Extract the (X, Y) coordinate from the center of the cell holding the provided text.  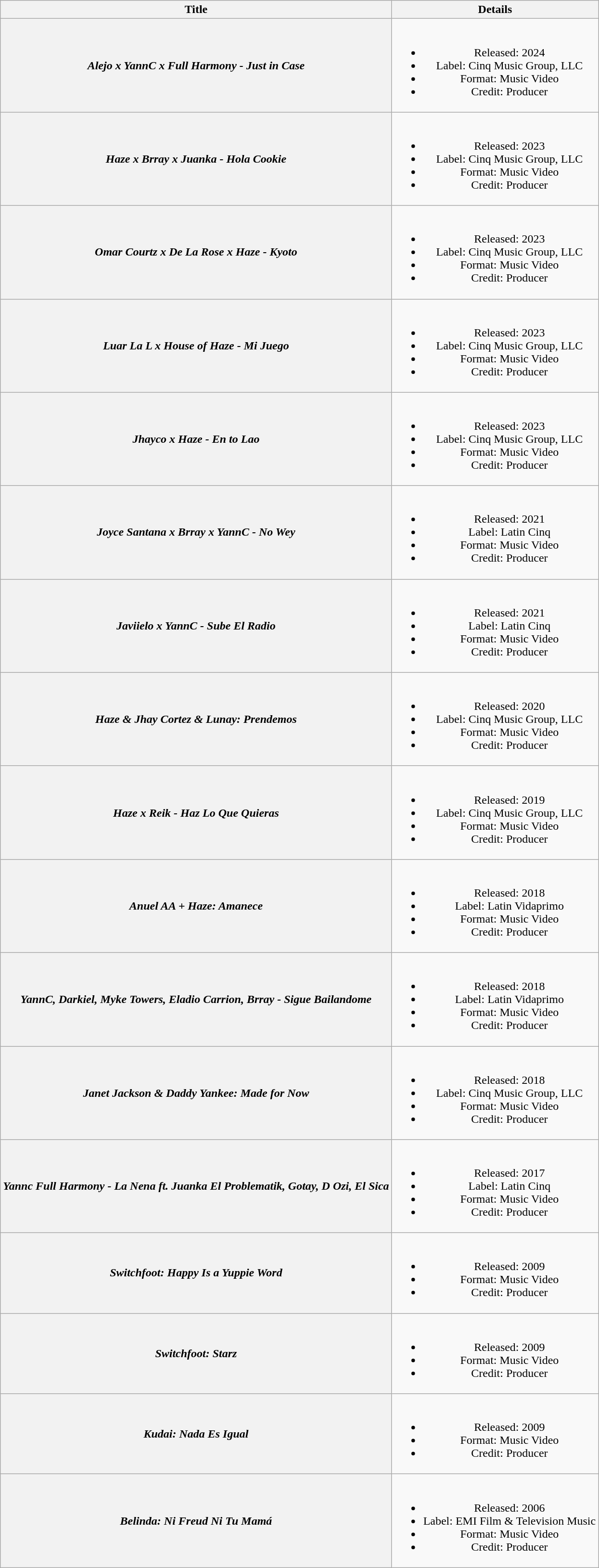
Switchfoot: Happy Is a Yuppie Word (196, 1273)
Haze x Reik - Haz Lo Que Quieras (196, 812)
Haze & Jhay Cortez & Lunay: Prendemos (196, 719)
Kudai: Nada Es Igual (196, 1434)
Released: 2019Label: Cinq Music Group, LLCFormat: Music VideoCredit: Producer (495, 812)
Luar La L x House of Haze - Mi Juego (196, 346)
Anuel AA + Haze: Amanece (196, 906)
Javiielo x YannC - Sube El Radio (196, 626)
Omar Courtz x De La Rose x Haze - Kyoto (196, 252)
Belinda: Ni Freud Ni Tu Mamá (196, 1521)
Haze x Brray x Juanka - Hola Cookie (196, 159)
Switchfoot: Starz (196, 1353)
Details (495, 10)
Released: 2024Label: Cinq Music Group, LLCFormat: Music VideoCredit: Producer (495, 65)
Joyce Santana x Brray x YannC - No Wey (196, 532)
Jhayco x Haze - En to Lao (196, 439)
Yannc Full Harmony - La Nena ft. Juanka El Problematik, Gotay, D Ozi, El Sica (196, 1186)
Released: 2020Label: Cinq Music Group, LLCFormat: Music VideoCredit: Producer (495, 719)
Released: 2006Label: EMI Film & Television MusicFormat: Music VideoCredit: Producer (495, 1521)
YannC, Darkiel, Myke Towers, Eladio Carrion, Brray - Sigue Bailandome (196, 999)
Janet Jackson & Daddy Yankee: Made for Now (196, 1093)
Released: 2018Label: Cinq Music Group, LLCFormat: Music VideoCredit: Producer (495, 1093)
Alejo x YannC x Full Harmony - Just in Case (196, 65)
Title (196, 10)
Released: 2017Label: Latin CinqFormat: Music VideoCredit: Producer (495, 1186)
